Pinpoint the cell where the given text exists, returning its (x, y) midpoint coordinate. 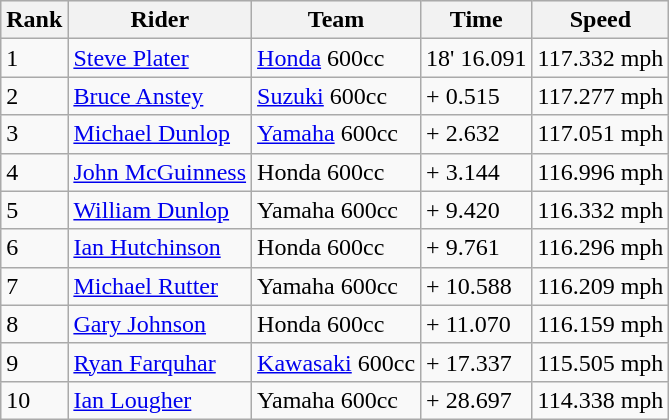
117.277 mph (600, 96)
Bruce Anstey (160, 96)
Ian Lougher (160, 400)
117.332 mph (600, 58)
4 (34, 172)
9 (34, 362)
John McGuinness (160, 172)
8 (34, 324)
Michael Dunlop (160, 134)
+ 0.515 (476, 96)
Time (476, 20)
7 (34, 286)
+ 9.420 (476, 210)
+ 9.761 (476, 248)
Team (336, 20)
Ian Hutchinson (160, 248)
Steve Plater (160, 58)
+ 28.697 (476, 400)
18' 16.091 (476, 58)
116.209 mph (600, 286)
2 (34, 96)
Gary Johnson (160, 324)
+ 10.588 (476, 286)
116.996 mph (600, 172)
+ 3.144 (476, 172)
Speed (600, 20)
Rider (160, 20)
116.332 mph (600, 210)
115.505 mph (600, 362)
1 (34, 58)
Ryan Farquhar (160, 362)
117.051 mph (600, 134)
114.338 mph (600, 400)
116.159 mph (600, 324)
5 (34, 210)
116.296 mph (600, 248)
+ 11.070 (476, 324)
6 (34, 248)
Suzuki 600cc (336, 96)
Kawasaki 600cc (336, 362)
+ 17.337 (476, 362)
3 (34, 134)
William Dunlop (160, 210)
Rank (34, 20)
Michael Rutter (160, 286)
+ 2.632 (476, 134)
10 (34, 400)
